Detect which cell encompasses the target text, then output its [X, Y] center coordinate. 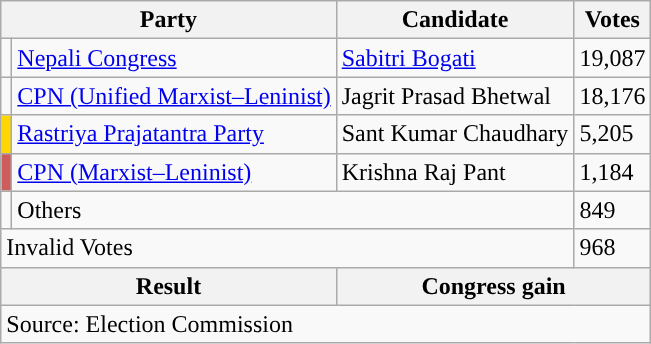
Source: Election Commission [326, 324]
5,205 [612, 134]
1,184 [612, 172]
CPN (Marxist–Leninist) [174, 172]
Invalid Votes [288, 248]
CPN (Unified Marxist–Leninist) [174, 96]
Krishna Raj Pant [455, 172]
Result [168, 286]
19,087 [612, 58]
968 [612, 248]
Candidate [455, 20]
Jagrit Prasad Bhetwal [455, 96]
Congress gain [494, 286]
Rastriya Prajatantra Party [174, 134]
849 [612, 210]
18,176 [612, 96]
Sant Kumar Chaudhary [455, 134]
Votes [612, 20]
Sabitri Bogati [455, 58]
Others [293, 210]
Nepali Congress [174, 58]
Party [168, 20]
